For the text-containing cell, return its midpoint in [X, Y] coordinate format. 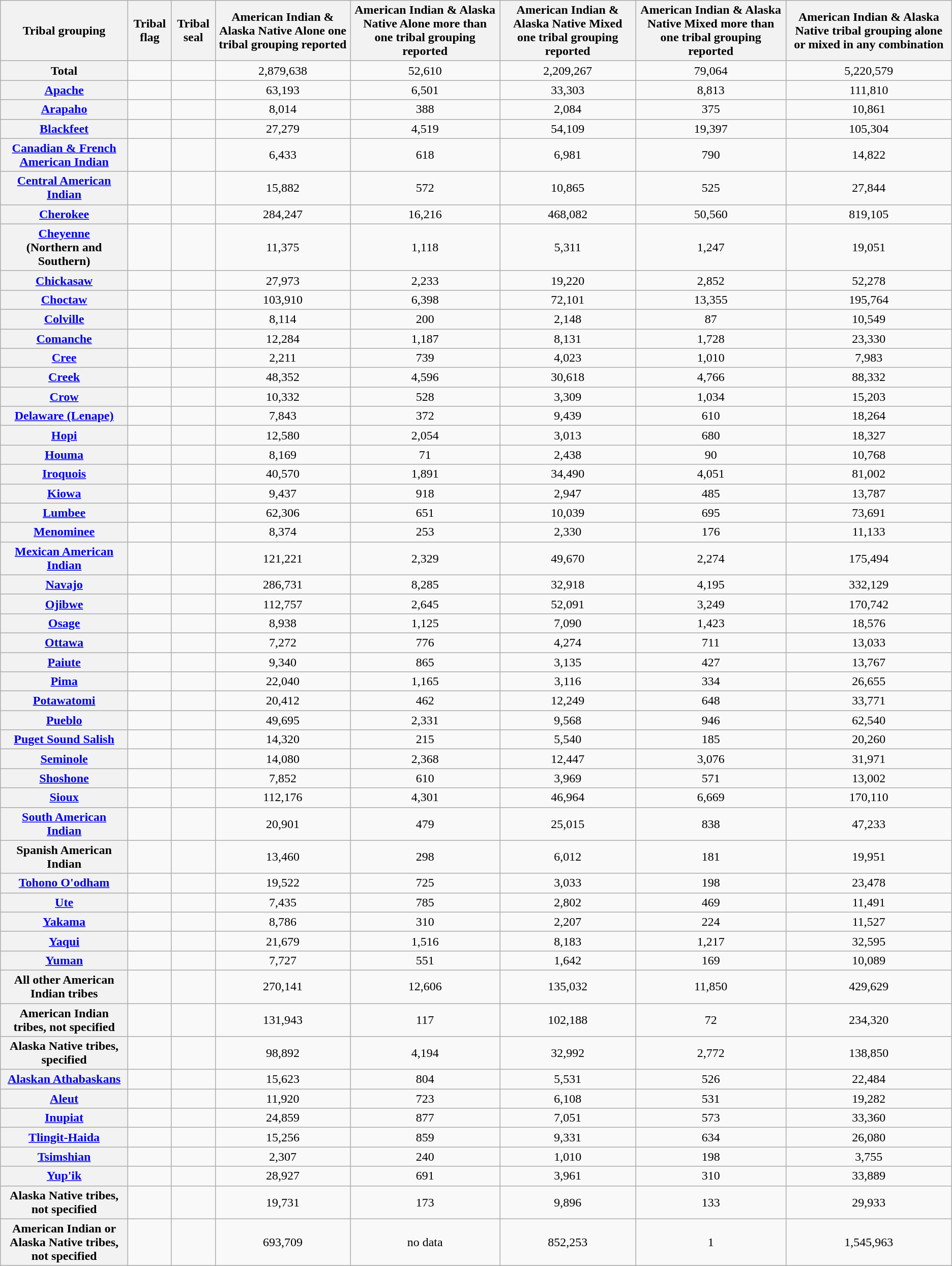
22,484 [869, 1079]
3,116 [568, 682]
7,983 [869, 358]
6,433 [283, 155]
3,249 [711, 604]
8,014 [283, 109]
9,568 [568, 720]
169 [711, 960]
1,728 [711, 338]
American Indian & Alaska Native tribal grouping alone or mixed in any combination [869, 31]
10,039 [568, 513]
234,320 [869, 1019]
1,125 [425, 623]
112,176 [283, 798]
23,478 [869, 883]
11,850 [711, 987]
18,264 [869, 416]
Yuman [64, 960]
785 [425, 902]
Aleut [64, 1099]
87 [711, 319]
4,274 [568, 642]
7,435 [283, 902]
Shoshone [64, 778]
12,249 [568, 701]
33,889 [869, 1176]
551 [425, 960]
462 [425, 701]
Sioux [64, 798]
224 [711, 922]
10,861 [869, 109]
30,618 [568, 377]
23,330 [869, 338]
2,209,267 [568, 71]
2,329 [425, 558]
173 [425, 1202]
5,531 [568, 1079]
2,947 [568, 493]
10,865 [568, 188]
286,731 [283, 584]
13,002 [869, 778]
1,423 [711, 623]
Ute [64, 902]
4,766 [711, 377]
111,810 [869, 90]
103,910 [283, 300]
711 [711, 642]
739 [425, 358]
9,439 [568, 416]
Tlingit-Haida [64, 1137]
8,169 [283, 455]
240 [425, 1157]
11,133 [869, 532]
20,901 [283, 824]
Yup'ik [64, 1176]
13,460 [283, 857]
6,012 [568, 857]
2,233 [425, 280]
34,490 [568, 474]
Choctaw [64, 300]
26,080 [869, 1137]
12,606 [425, 987]
2,802 [568, 902]
528 [425, 397]
19,522 [283, 883]
Spanish American Indian [64, 857]
332,129 [869, 584]
33,360 [869, 1118]
133 [711, 1202]
14,080 [283, 759]
776 [425, 642]
Tohono O'odham [64, 883]
215 [425, 740]
634 [711, 1137]
4,195 [711, 584]
2,852 [711, 280]
693,709 [283, 1242]
525 [711, 188]
13,767 [869, 662]
Apache [64, 90]
618 [425, 155]
Ojibwe [64, 604]
1,217 [711, 941]
195,764 [869, 300]
Puget Sound Salish [64, 740]
Osage [64, 623]
18,327 [869, 435]
Tribal flag [150, 31]
3,961 [568, 1176]
135,032 [568, 987]
284,247 [283, 214]
6,398 [425, 300]
2,772 [711, 1053]
270,141 [283, 987]
1,516 [425, 941]
no data [425, 1242]
Pueblo [64, 720]
2,645 [425, 604]
4,051 [711, 474]
9,896 [568, 1202]
695 [711, 513]
3,969 [568, 778]
572 [425, 188]
19,397 [711, 129]
Yaqui [64, 941]
South American Indian [64, 824]
72 [711, 1019]
112,757 [283, 604]
72,101 [568, 300]
American Indian & Alaska Native Mixed one tribal grouping reported [568, 31]
691 [425, 1176]
1,247 [711, 247]
Alaska Native tribes, not specified [64, 1202]
4,596 [425, 377]
1,545,963 [869, 1242]
19,220 [568, 280]
American Indian tribes, not specified [64, 1019]
49,670 [568, 558]
Mexican American Indian [64, 558]
88,332 [869, 377]
8,183 [568, 941]
2,211 [283, 358]
170,742 [869, 604]
170,110 [869, 798]
200 [425, 319]
16,216 [425, 214]
5,540 [568, 740]
725 [425, 883]
13,787 [869, 493]
Chickasaw [64, 280]
Kiowa [64, 493]
8,813 [711, 90]
6,981 [568, 155]
33,771 [869, 701]
Delaware (Lenape) [64, 416]
10,089 [869, 960]
2,368 [425, 759]
468,082 [568, 214]
852,253 [568, 1242]
117 [425, 1019]
27,844 [869, 188]
15,623 [283, 1079]
Cheyenne (Northern and Southern) [64, 247]
6,501 [425, 90]
Cree [64, 358]
185 [711, 740]
Colville [64, 319]
11,527 [869, 922]
52,610 [425, 71]
American Indian & Alaska Native Alone one tribal grouping reported [283, 31]
Yakama [64, 922]
918 [425, 493]
181 [711, 857]
298 [425, 857]
469 [711, 902]
131,943 [283, 1019]
6,108 [568, 1099]
47,233 [869, 824]
15,203 [869, 397]
2,054 [425, 435]
2,274 [711, 558]
American Indian or Alaska Native tribes, not specified [64, 1242]
24,859 [283, 1118]
Alaskan Athabaskans [64, 1079]
33,303 [568, 90]
Central American Indian [64, 188]
859 [425, 1137]
All other American Indian tribes [64, 987]
138,850 [869, 1053]
3,755 [869, 1157]
Arapaho [64, 109]
52,278 [869, 280]
3,076 [711, 759]
485 [711, 493]
7,051 [568, 1118]
5,311 [568, 247]
32,918 [568, 584]
819,105 [869, 214]
8,131 [568, 338]
Comanche [64, 338]
429,629 [869, 987]
19,731 [283, 1202]
Tsimshian [64, 1157]
Tribal grouping [64, 31]
723 [425, 1099]
648 [711, 701]
Pima [64, 682]
32,992 [568, 1053]
865 [425, 662]
5,220,579 [869, 71]
12,284 [283, 338]
176 [711, 532]
790 [711, 155]
1,891 [425, 474]
20,260 [869, 740]
838 [711, 824]
Inupiat [64, 1118]
Creek [64, 377]
15,256 [283, 1137]
63,193 [283, 90]
7,852 [283, 778]
13,033 [869, 642]
11,491 [869, 902]
Navajo [64, 584]
1,187 [425, 338]
8,374 [283, 532]
12,580 [283, 435]
Tribal seal [193, 31]
Paiute [64, 662]
1,118 [425, 247]
Houma [64, 455]
American Indian & Alaska Native Alone more than one tribal grouping reported [425, 31]
6,669 [711, 798]
946 [711, 720]
10,768 [869, 455]
48,352 [283, 377]
121,221 [283, 558]
90 [711, 455]
Iroquois [64, 474]
15,882 [283, 188]
573 [711, 1118]
Ottawa [64, 642]
651 [425, 513]
62,306 [283, 513]
7,090 [568, 623]
7,843 [283, 416]
2,331 [425, 720]
8,786 [283, 922]
54,109 [568, 129]
2,438 [568, 455]
8,114 [283, 319]
Hopi [64, 435]
427 [711, 662]
3,309 [568, 397]
2,084 [568, 109]
804 [425, 1079]
81,002 [869, 474]
13,355 [711, 300]
Seminole [64, 759]
11,375 [283, 247]
19,282 [869, 1099]
4,023 [568, 358]
Potawatomi [64, 701]
American Indian & Alaska Native Mixed more than one tribal grouping reported [711, 31]
26,655 [869, 682]
31,971 [869, 759]
Cherokee [64, 214]
21,679 [283, 941]
877 [425, 1118]
1,642 [568, 960]
Blackfeet [64, 129]
40,570 [283, 474]
2,207 [568, 922]
Canadian & French American Indian [64, 155]
334 [711, 682]
46,964 [568, 798]
375 [711, 109]
19,951 [869, 857]
4,301 [425, 798]
Lumbee [64, 513]
571 [711, 778]
18,576 [869, 623]
10,549 [869, 319]
28,927 [283, 1176]
175,494 [869, 558]
2,148 [568, 319]
12,447 [568, 759]
3,033 [568, 883]
4,519 [425, 129]
50,560 [711, 214]
4,194 [425, 1053]
3,135 [568, 662]
Menominee [64, 532]
79,064 [711, 71]
52,091 [568, 604]
49,695 [283, 720]
105,304 [869, 129]
2,879,638 [283, 71]
9,331 [568, 1137]
479 [425, 824]
372 [425, 416]
7,272 [283, 642]
7,727 [283, 960]
1 [711, 1242]
10,332 [283, 397]
2,330 [568, 532]
71 [425, 455]
8,285 [425, 584]
29,933 [869, 1202]
98,892 [283, 1053]
22,040 [283, 682]
20,412 [283, 701]
102,188 [568, 1019]
32,595 [869, 941]
11,920 [283, 1099]
253 [425, 532]
1,034 [711, 397]
526 [711, 1079]
73,691 [869, 513]
25,015 [568, 824]
Alaska Native tribes, specified [64, 1053]
Crow [64, 397]
Total [64, 71]
14,320 [283, 740]
8,938 [283, 623]
9,437 [283, 493]
19,051 [869, 247]
27,973 [283, 280]
388 [425, 109]
531 [711, 1099]
1,165 [425, 682]
3,013 [568, 435]
9,340 [283, 662]
2,307 [283, 1157]
680 [711, 435]
62,540 [869, 720]
27,279 [283, 129]
14,822 [869, 155]
